Return (x, y) of the center of cell containing provided text 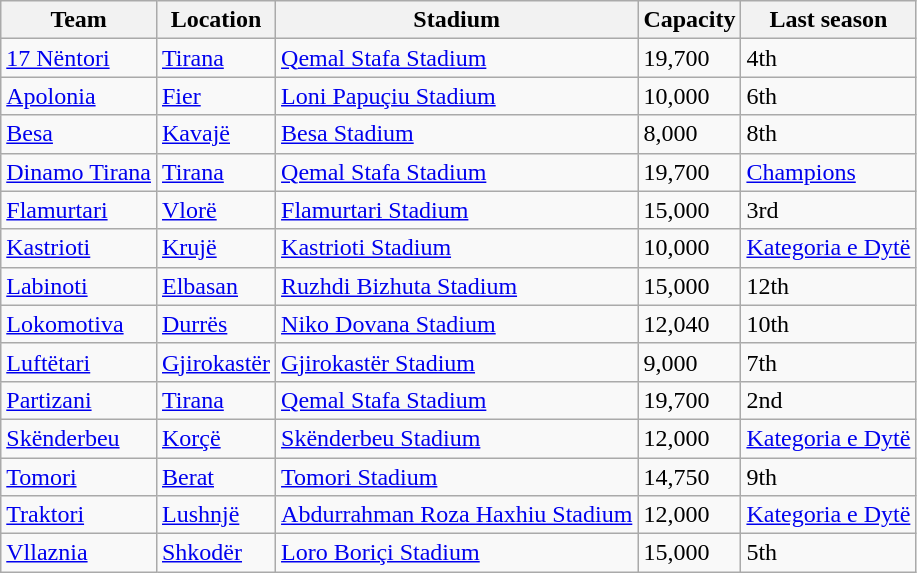
14,750 (690, 477)
Partizani (79, 400)
9th (828, 477)
2nd (828, 400)
Kastrioti Stadium (457, 248)
5th (828, 553)
Lushnjë (216, 515)
9,000 (690, 362)
Gjirokastër (216, 362)
Traktori (79, 515)
Flamurtari Stadium (457, 210)
Dinamo Tirana (79, 172)
Elbasan (216, 286)
6th (828, 96)
Ruzhdi Bizhuta Stadium (457, 286)
Apolonia (79, 96)
4th (828, 58)
Korçë (216, 438)
Fier (216, 96)
7th (828, 362)
8th (828, 134)
Labinoti (79, 286)
Loni Papuçiu Stadium (457, 96)
Vllaznia (79, 553)
Champions (828, 172)
Krujë (216, 248)
10th (828, 324)
Abdurrahman Roza Haxhiu Stadium (457, 515)
Lokomotiva (79, 324)
8,000 (690, 134)
Shkodër (216, 553)
Tomori Stadium (457, 477)
Skënderbeu (79, 438)
Loro Boriçi Stadium (457, 553)
Tomori (79, 477)
Kastrioti (79, 248)
Last season (828, 20)
Luftëtari (79, 362)
12,040 (690, 324)
Gjirokastër Stadium (457, 362)
Team (79, 20)
Stadium (457, 20)
3rd (828, 210)
Flamurtari (79, 210)
Durrës (216, 324)
Location (216, 20)
Kavajë (216, 134)
Niko Dovana Stadium (457, 324)
17 Nëntori (79, 58)
Besa Stadium (457, 134)
Vlorë (216, 210)
Capacity (690, 20)
Skënderbeu Stadium (457, 438)
Berat (216, 477)
12th (828, 286)
Besa (79, 134)
